Output the (x, y) coordinate of the center of the cell containing the given text.  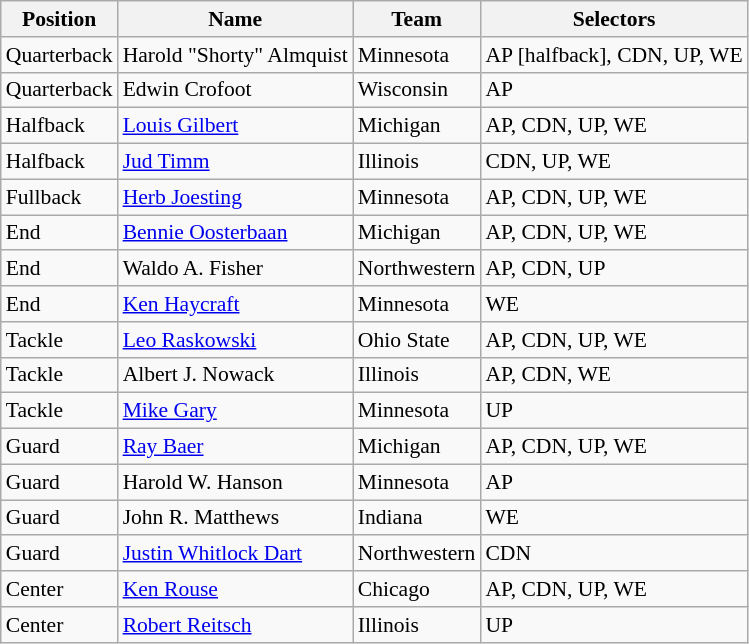
Ken Haycraft (236, 304)
Position (60, 19)
AP [halfback], CDN, UP, WE (614, 55)
Albert J. Nowack (236, 375)
Louis Gilbert (236, 126)
Leo Raskowski (236, 340)
Edwin Crofoot (236, 90)
Ken Rouse (236, 589)
CDN, UP, WE (614, 162)
Fullback (60, 197)
Herb Joesting (236, 197)
Name (236, 19)
Waldo A. Fisher (236, 269)
CDN (614, 554)
Jud Timm (236, 162)
Wisconsin (417, 90)
Robert Reitsch (236, 625)
Harold "Shorty" Almquist (236, 55)
Justin Whitlock Dart (236, 554)
AP, CDN, WE (614, 375)
Chicago (417, 589)
John R. Matthews (236, 518)
AP, CDN, UP (614, 269)
Selectors (614, 19)
Bennie Oosterbaan (236, 233)
Harold W. Hanson (236, 482)
Team (417, 19)
Indiana (417, 518)
Ray Baer (236, 447)
Mike Gary (236, 411)
Ohio State (417, 340)
